Return the [x, y] coordinate for the center point of the cell that contains the specified text.  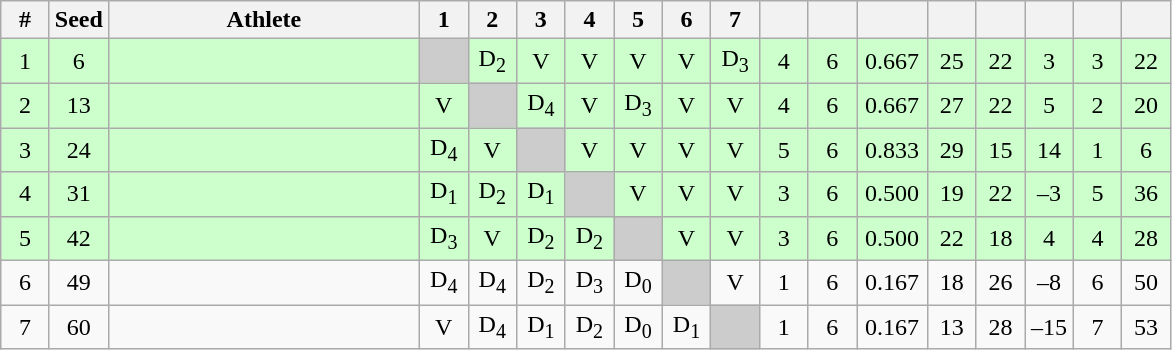
0.833 [892, 150]
# [26, 20]
60 [78, 327]
31 [78, 194]
–8 [1050, 283]
19 [952, 194]
Athlete [264, 20]
15 [1000, 150]
42 [78, 238]
25 [952, 61]
–3 [1050, 194]
29 [952, 150]
53 [1146, 327]
24 [78, 150]
26 [1000, 283]
49 [78, 283]
14 [1050, 150]
50 [1146, 283]
20 [1146, 105]
Seed [78, 20]
36 [1146, 194]
–15 [1050, 327]
27 [952, 105]
